Determine the [x, y] coordinate at the center of the cell enclosing the given text.  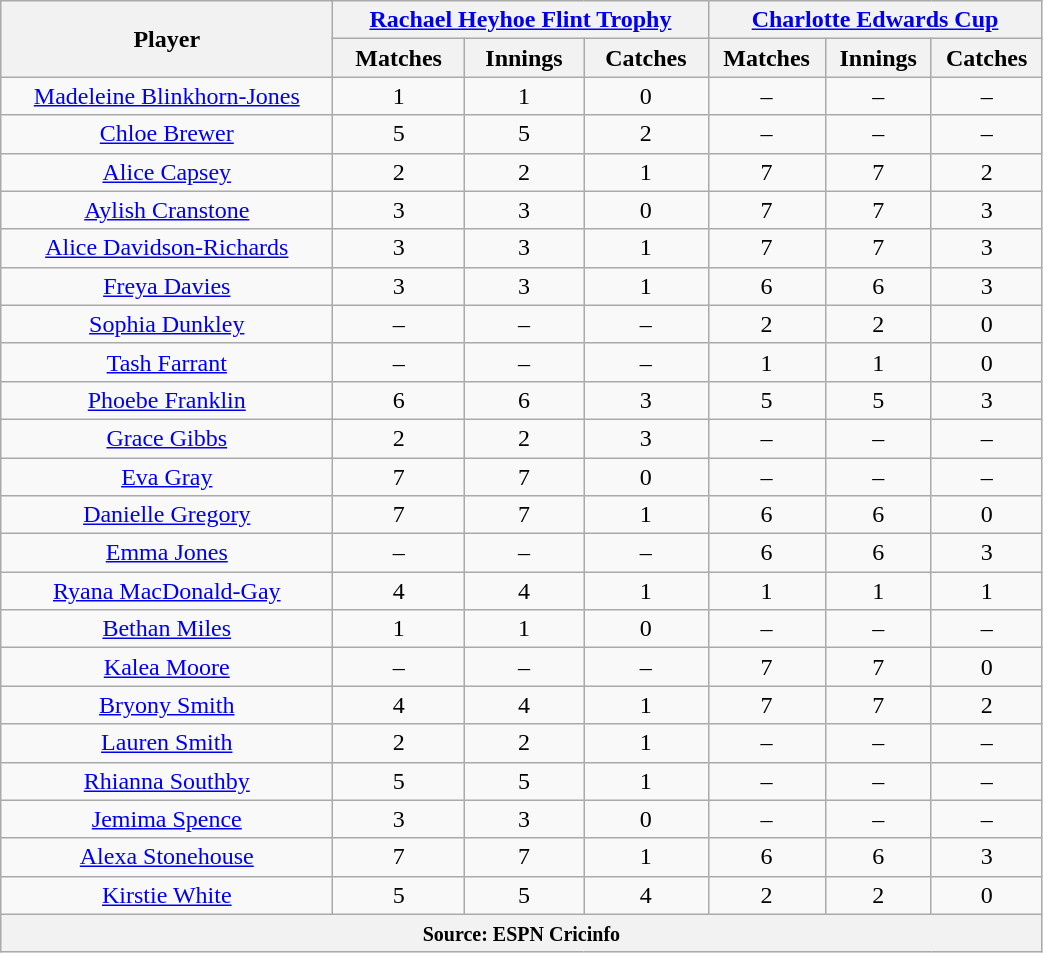
Emma Jones [167, 553]
Kirstie White [167, 895]
Kalea Moore [167, 667]
Source: ESPN Cricinfo [522, 933]
Rhianna Southby [167, 781]
Grace Gibbs [167, 438]
Bethan Miles [167, 629]
Madeleine Blinkhorn-Jones [167, 96]
Jemima Spence [167, 819]
Danielle Gregory [167, 515]
Lauren Smith [167, 743]
Chloe Brewer [167, 134]
Ryana MacDonald-Gay [167, 591]
Phoebe Franklin [167, 400]
Sophia Dunkley [167, 324]
Bryony Smith [167, 705]
Tash Farrant [167, 362]
Rachael Heyhoe Flint Trophy [520, 20]
Eva Gray [167, 477]
Alice Capsey [167, 172]
Player [167, 39]
Freya Davies [167, 286]
Alice Davidson-Richards [167, 248]
Aylish Cranstone [167, 210]
Alexa Stonehouse [167, 857]
Charlotte Edwards Cup [875, 20]
